Locate the cell with the specified text and output its (X, Y) center coordinate. 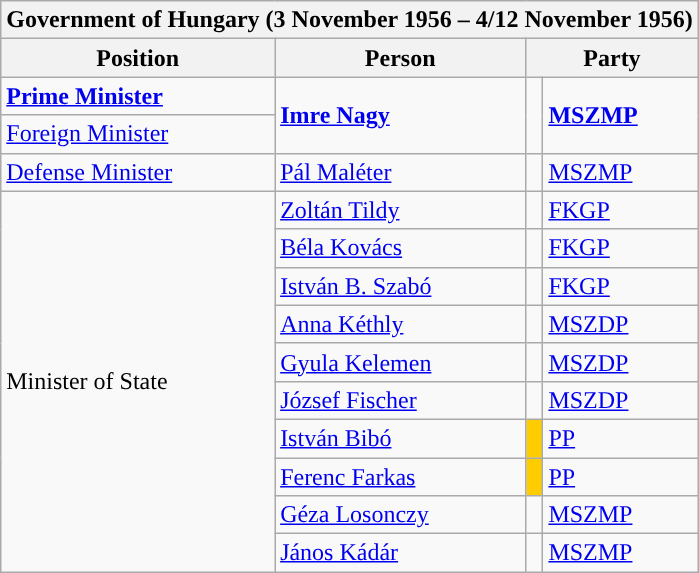
Zoltán Tildy (400, 210)
Imre Nagy (400, 115)
István Bibó (400, 438)
Foreign Minister (138, 134)
István B. Szabó (400, 286)
Pál Maléter (400, 172)
Ferenc Farkas (400, 477)
Government of Hungary (3 November 1956 – 4/12 November 1956) (350, 20)
Prime Minister (138, 96)
Anna Kéthly (400, 324)
Minister of State (138, 382)
Defense Minister (138, 172)
Person (400, 58)
Gyula Kelemen (400, 362)
József Fischer (400, 400)
Party (612, 58)
János Kádár (400, 553)
Position (138, 58)
Béla Kovács (400, 248)
Géza Losonczy (400, 515)
